Provide the (x, y) coordinate of the cell's center where the given text is located.  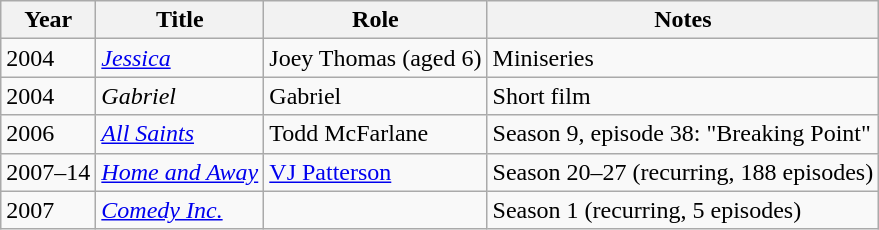
2006 (48, 134)
Short film (683, 96)
Joey Thomas (aged 6) (376, 58)
Jessica (180, 58)
Year (48, 20)
2007 (48, 210)
Todd McFarlane (376, 134)
Season 1 (recurring, 5 episodes) (683, 210)
Season 20–27 (recurring, 188 episodes) (683, 172)
Title (180, 20)
Season 9, episode 38: "Breaking Point" (683, 134)
Comedy Inc. (180, 210)
VJ Patterson (376, 172)
Miniseries (683, 58)
Role (376, 20)
2007–14 (48, 172)
Notes (683, 20)
Home and Away (180, 172)
All Saints (180, 134)
